From the cell containing the given text, extract its center point as (x, y) coordinate. 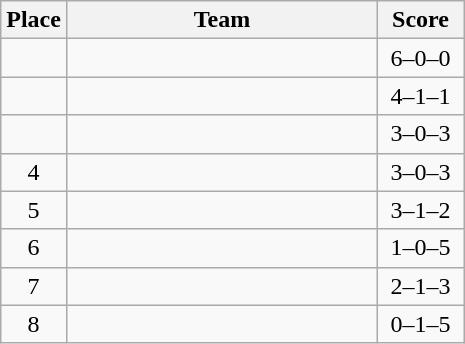
2–1–3 (421, 286)
0–1–5 (421, 324)
6 (34, 248)
8 (34, 324)
Place (34, 20)
5 (34, 210)
4 (34, 172)
Score (421, 20)
6–0–0 (421, 58)
Team (222, 20)
7 (34, 286)
4–1–1 (421, 96)
3–1–2 (421, 210)
1–0–5 (421, 248)
